For the text-containing cell, return its midpoint in (X, Y) coordinate format. 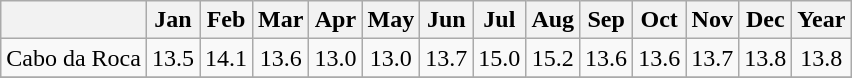
14.1 (226, 58)
Cabo da Roca (74, 58)
Jun (446, 20)
Apr (336, 20)
May (391, 20)
Sep (606, 20)
Oct (660, 20)
15.2 (553, 58)
13.5 (172, 58)
Mar (281, 20)
Feb (226, 20)
Aug (553, 20)
Year (822, 20)
Dec (766, 20)
Jul (500, 20)
15.0 (500, 58)
Jan (172, 20)
Nov (712, 20)
